For the text-containing cell, return its midpoint in [x, y] coordinate format. 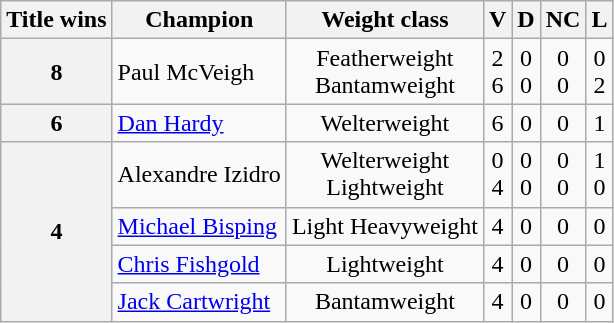
Michael Bisping [199, 226]
8 [56, 72]
1 [600, 123]
Welterweight Lightweight [384, 174]
Welterweight [384, 123]
0 2 [600, 72]
Light Heavyweight [384, 226]
Lightweight [384, 264]
Chris Fishgold [199, 264]
Jack Cartwright [199, 302]
D [526, 20]
1 0 [600, 174]
Title wins [56, 20]
NC [563, 20]
Alexandre Izidro [199, 174]
2 6 [497, 72]
Paul McVeigh [199, 72]
Bantamweight [384, 302]
V [497, 20]
0 4 [497, 174]
Champion [199, 20]
L [600, 20]
Weight class [384, 20]
Dan Hardy [199, 123]
Featherweight Bantamweight [384, 72]
